Identify which cell holds the provided text, then report its (x, y) central coordinate. 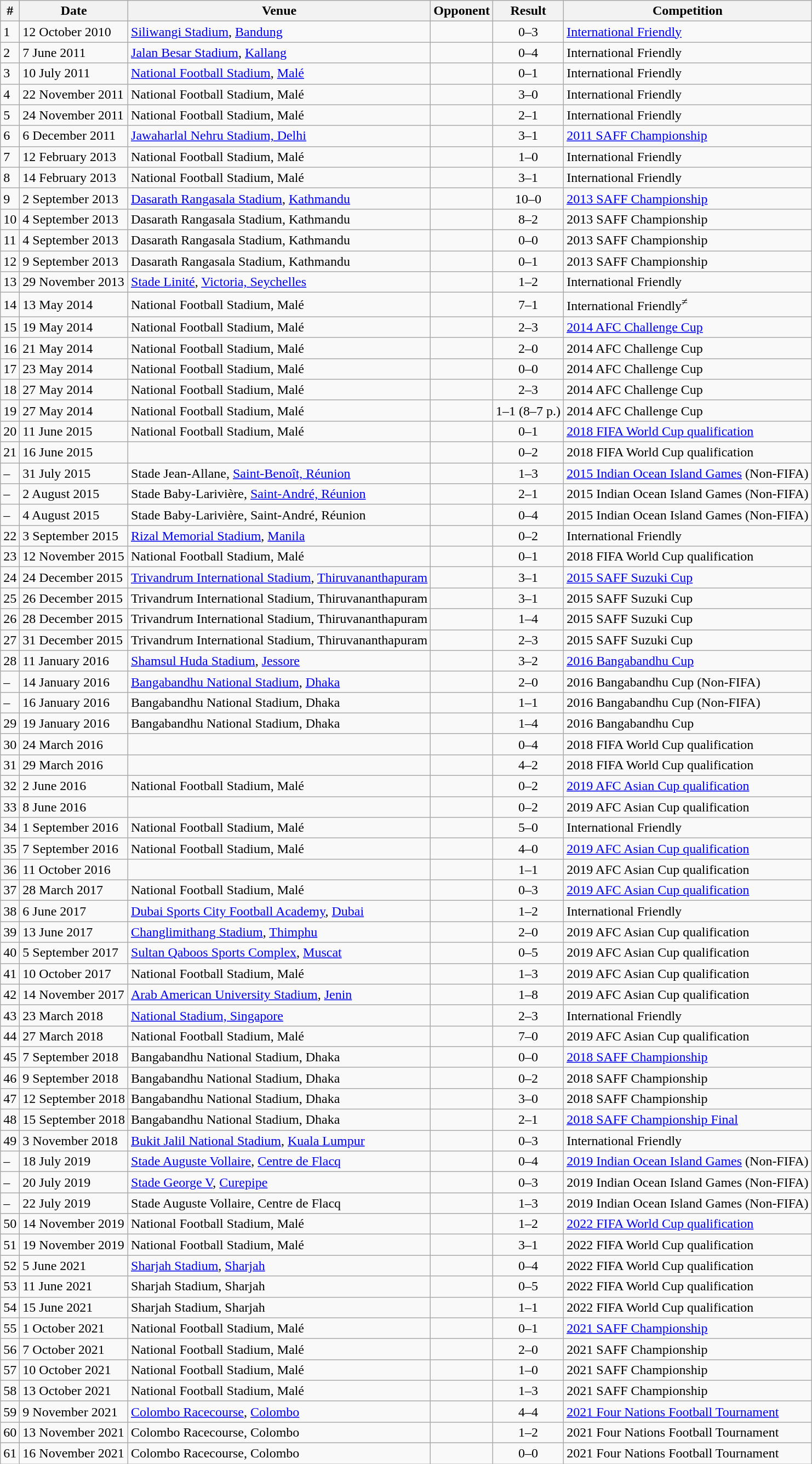
Date (74, 11)
4 (10, 94)
16 November 2021 (74, 1454)
Jawaharlal Nehru Stadium, Delhi (279, 136)
32 (10, 786)
28 (10, 661)
19 (10, 410)
6 June 2017 (74, 911)
8 June 2016 (74, 807)
Opponent (462, 11)
29 (10, 723)
Shamsul Huda Stadium, Jessore (279, 661)
19 May 2014 (74, 327)
7 September 2018 (74, 1057)
11 (10, 240)
National Stadium, Singapore (279, 1015)
5 September 2017 (74, 953)
6 December 2011 (74, 136)
2 (10, 53)
Jalan Besar Stadium, Kallang (279, 53)
60 (10, 1432)
Bukit Jalil National Stadium, Kuala Lumpur (279, 1141)
20 July 2019 (74, 1182)
1 September 2016 (74, 828)
Stade Linité, Victoria, Seychelles (279, 282)
14 January 2016 (74, 682)
3 September 2015 (74, 536)
10–0 (528, 198)
26 December 2015 (74, 598)
7–1 (528, 305)
11 October 2016 (74, 870)
2018 SAFF Championship Final (688, 1120)
13 May 2014 (74, 305)
61 (10, 1454)
7 (10, 157)
45 (10, 1057)
52 (10, 1266)
34 (10, 828)
Changlimithang Stadium, Thimphu (279, 932)
50 (10, 1224)
21 May 2014 (74, 348)
3 (10, 73)
39 (10, 932)
11 June 2021 (74, 1286)
6 (10, 136)
12 February 2013 (74, 157)
57 (10, 1370)
9 (10, 198)
26 (10, 619)
2 August 2015 (74, 494)
12 October 2010 (74, 32)
43 (10, 1015)
Arab American University Stadium, Jenin (279, 994)
53 (10, 1286)
4 August 2015 (74, 515)
49 (10, 1141)
7 October 2021 (74, 1349)
35 (10, 849)
42 (10, 994)
19 November 2019 (74, 1245)
51 (10, 1245)
7 June 2011 (74, 53)
3–2 (528, 661)
55 (10, 1328)
24 November 2011 (74, 115)
24 December 2015 (74, 577)
23 March 2018 (74, 1015)
21 (10, 453)
13 October 2021 (74, 1391)
13 November 2021 (74, 1432)
5 June 2021 (74, 1266)
38 (10, 911)
29 March 2016 (74, 765)
58 (10, 1391)
14 February 2013 (74, 178)
15 (10, 327)
14 (10, 305)
22 November 2011 (74, 94)
18 (10, 390)
Result (528, 11)
41 (10, 974)
8 (10, 178)
20 (10, 431)
24 March 2016 (74, 744)
3 November 2018 (74, 1141)
10 July 2011 (74, 73)
10 October 2017 (74, 974)
5 (10, 115)
12 (10, 261)
10 October 2021 (74, 1370)
28 December 2015 (74, 619)
33 (10, 807)
11 June 2015 (74, 431)
25 (10, 598)
31 (10, 765)
4–0 (528, 849)
16 June 2015 (74, 453)
14 November 2019 (74, 1224)
Stade Jean-Allane, Saint-Benoît, Réunion (279, 473)
31 December 2015 (74, 640)
19 January 2016 (74, 723)
18 July 2019 (74, 1162)
9 September 2013 (74, 261)
5–0 (528, 828)
14 November 2017 (74, 994)
Stade George V, Curepipe (279, 1182)
56 (10, 1349)
46 (10, 1078)
54 (10, 1307)
2 June 2016 (74, 786)
59 (10, 1411)
Dubai Sports City Football Academy, Dubai (279, 911)
11 January 2016 (74, 661)
27 March 2018 (74, 1036)
48 (10, 1120)
Sultan Qaboos Sports Complex, Muscat (279, 953)
International Friendly≠ (688, 305)
16 January 2016 (74, 702)
30 (10, 744)
44 (10, 1036)
12 September 2018 (74, 1099)
16 (10, 348)
# (10, 11)
2011 SAFF Championship (688, 136)
36 (10, 870)
15 June 2021 (74, 1307)
4–4 (528, 1411)
9 November 2021 (74, 1411)
23 (10, 557)
1 October 2021 (74, 1328)
9 September 2018 (74, 1078)
15 September 2018 (74, 1120)
7 September 2016 (74, 849)
7–0 (528, 1036)
17 (10, 369)
24 (10, 577)
27 (10, 640)
Venue (279, 11)
47 (10, 1099)
13 June 2017 (74, 932)
13 (10, 282)
1 (10, 32)
28 March 2017 (74, 890)
8–2 (528, 219)
Rizal Memorial Stadium, Manila (279, 536)
37 (10, 890)
Competition (688, 11)
40 (10, 953)
12 November 2015 (74, 557)
22 July 2019 (74, 1203)
29 November 2013 (74, 282)
1–1 (8–7 p.) (528, 410)
31 July 2015 (74, 473)
1–8 (528, 994)
Siliwangi Stadium, Bandung (279, 32)
2 September 2013 (74, 198)
4–2 (528, 765)
23 May 2014 (74, 369)
10 (10, 219)
22 (10, 536)
